Scan for the cell matching the given text and deliver its (X, Y) coordinate at center. 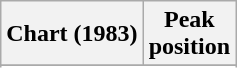
Chart (1983) (72, 34)
Peakposition (189, 34)
